Search for the cell housing the specified text and yield its (x, y) center coordinate. 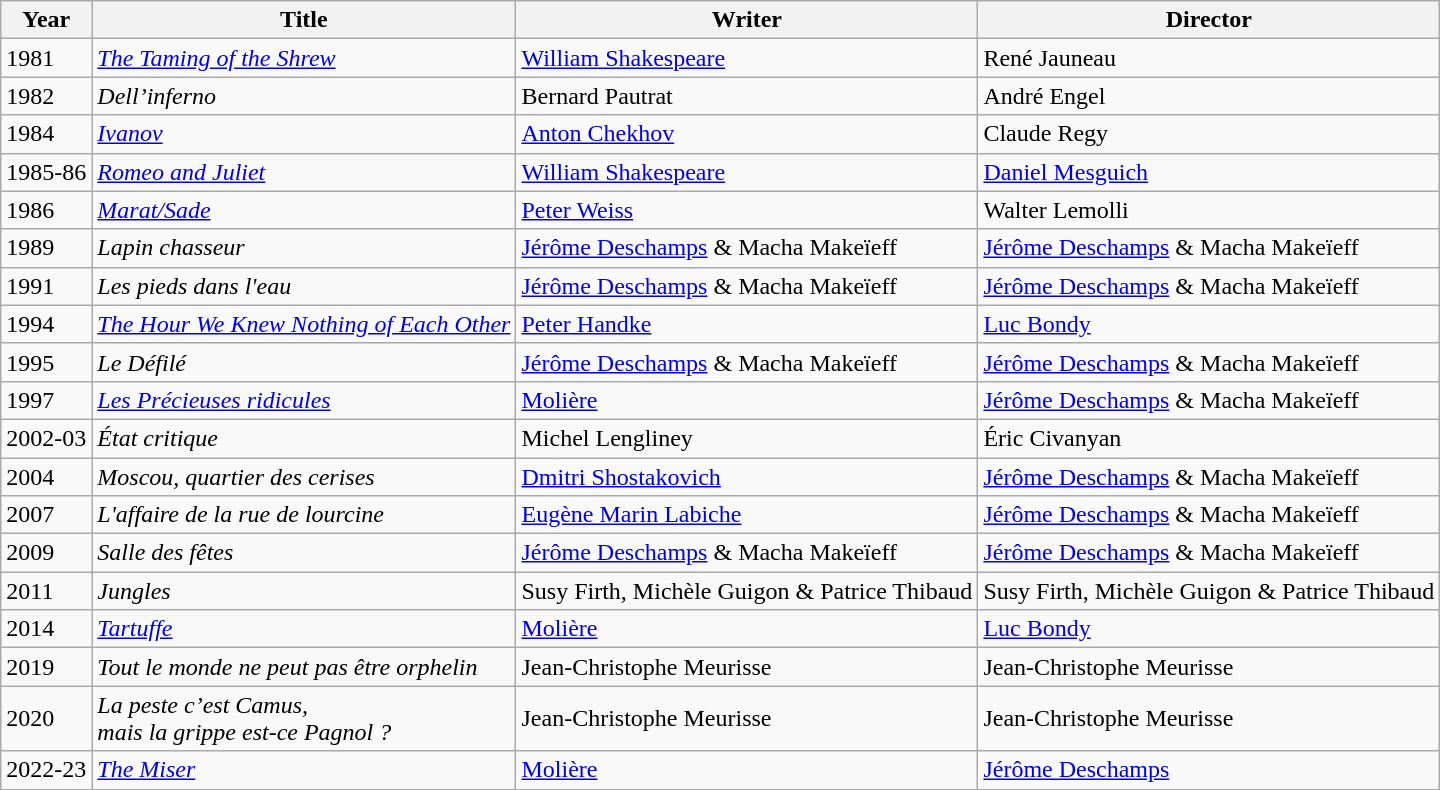
2002-03 (46, 438)
1995 (46, 362)
Tartuffe (304, 629)
Romeo and Juliet (304, 172)
Bernard Pautrat (747, 96)
The Miser (304, 770)
Eugène Marin Labiche (747, 515)
André Engel (1209, 96)
Marat/Sade (304, 210)
2022-23 (46, 770)
Lapin chasseur (304, 248)
Peter Weiss (747, 210)
Dmitri Shostakovich (747, 477)
Le Défilé (304, 362)
Éric Civanyan (1209, 438)
Jérôme Deschamps (1209, 770)
Year (46, 20)
2004 (46, 477)
Michel Lengliney (747, 438)
1985-86 (46, 172)
2009 (46, 553)
1994 (46, 324)
2014 (46, 629)
Anton Chekhov (747, 134)
Title (304, 20)
Walter Lemolli (1209, 210)
2019 (46, 667)
The Taming of the Shrew (304, 58)
Les Précieuses ridicules (304, 400)
René Jauneau (1209, 58)
Dell’inferno (304, 96)
État critique (304, 438)
1989 (46, 248)
Tout le monde ne peut pas être orphelin (304, 667)
Les pieds dans l'eau (304, 286)
Moscou, quartier des cerises (304, 477)
2011 (46, 591)
Jungles (304, 591)
1997 (46, 400)
Writer (747, 20)
Daniel Mesguich (1209, 172)
La peste c’est Camus, mais la grippe est-ce Pagnol ? (304, 718)
2020 (46, 718)
1986 (46, 210)
Peter Handke (747, 324)
1981 (46, 58)
The Hour We Knew Nothing of Each Other (304, 324)
Ivanov (304, 134)
L'affaire de la rue de lourcine (304, 515)
Salle des fêtes (304, 553)
1984 (46, 134)
Director (1209, 20)
1982 (46, 96)
Claude Regy (1209, 134)
2007 (46, 515)
1991 (46, 286)
